For the text-containing cell, return its midpoint in [X, Y] coordinate format. 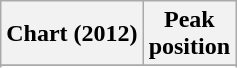
Peakposition [189, 34]
Chart (2012) [72, 34]
